Search for the cell housing the specified text and yield its [x, y] center coordinate. 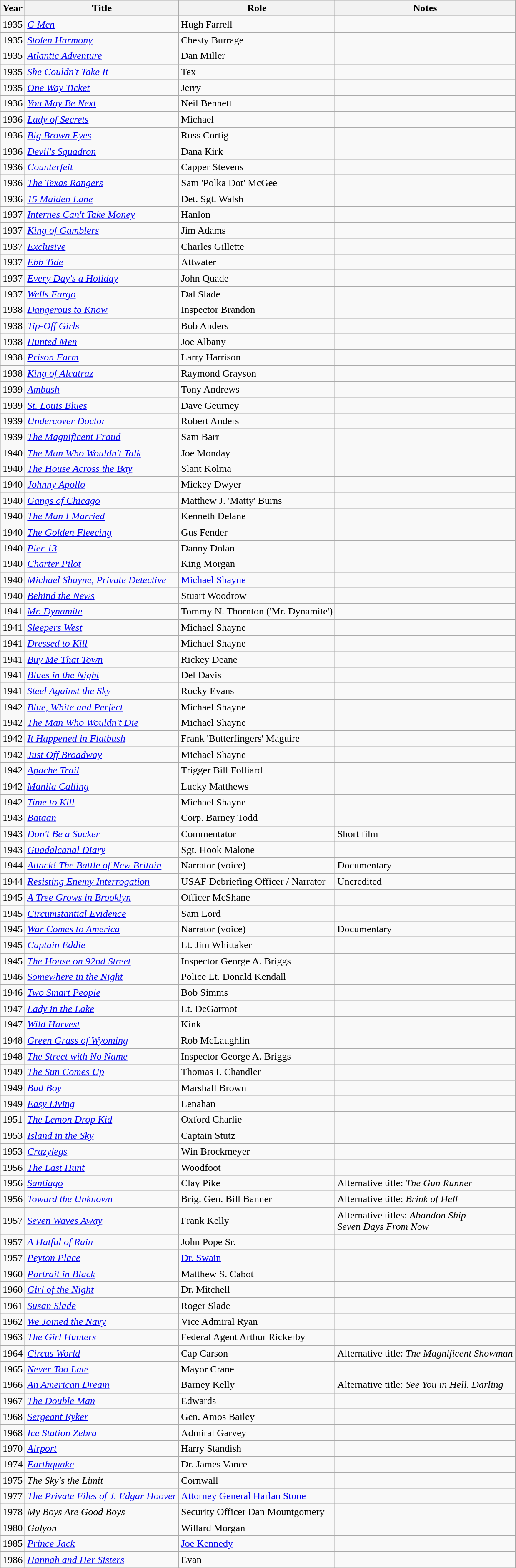
Dave Geurney [257, 405]
Stuart Woodrow [257, 596]
Every Day's a Holiday [102, 278]
The Texas Rangers [102, 183]
Corp. Barney Todd [257, 818]
Gus Fender [257, 532]
Earthquake [102, 1464]
Circumstantial Evidence [102, 913]
Dr. Mitchell [257, 1290]
Wild Harvest [102, 1024]
1967 [13, 1401]
Dr. Swain [257, 1258]
Thomas I. Chandler [257, 1072]
Tip-Off Girls [102, 326]
Michael Shayne, Private Detective [102, 580]
Lucky Matthews [257, 786]
Joe Monday [257, 453]
1970 [13, 1448]
Joe Albany [257, 342]
Harry Standish [257, 1448]
Prince Jack [102, 1544]
Attwater [257, 262]
King of Gamblers [102, 231]
Inspector Brandon [257, 310]
Dana Kirk [257, 151]
A Tree Grows in Brooklyn [102, 897]
Lady in the Lake [102, 1009]
Sam Lord [257, 913]
Dressed to Kill [102, 643]
The Double Man [102, 1401]
Michael [257, 119]
Ambush [102, 389]
1977 [13, 1496]
Sgt. Hook Malone [257, 850]
The Sun Comes Up [102, 1072]
It Happened in Flatbush [102, 739]
Peyton Place [102, 1258]
Charles Gillette [257, 247]
Santiago [102, 1183]
Dr. James Vance [257, 1464]
Captain Stutz [257, 1135]
Willard Morgan [257, 1528]
1951 [13, 1120]
The Man Who Wouldn't Talk [102, 453]
One Way Ticket [102, 88]
Captain Eddie [102, 945]
Tommy N. Thornton ('Mr. Dynamite') [257, 612]
An American Dream [102, 1385]
Undercover Doctor [102, 421]
The Girl Hunters [102, 1337]
Dal Slade [257, 294]
1974 [13, 1464]
Susan Slade [102, 1306]
Manila Calling [102, 786]
Bataan [102, 818]
King Morgan [257, 564]
The Street with No Name [102, 1056]
The Magnificent Fraud [102, 437]
Win Brockmeyer [257, 1151]
Stolen Harmony [102, 40]
Girl of the Night [102, 1290]
Cap Carson [257, 1353]
Uncredited [425, 881]
She Couldn't Take It [102, 72]
Crazylegs [102, 1151]
Admiral Garvey [257, 1432]
Chesty Burrage [257, 40]
Capper Stevens [257, 167]
Commentator [257, 834]
The Last Hunt [102, 1167]
Behind the News [102, 596]
Ice Station Zebra [102, 1432]
Year [13, 8]
Jerry [257, 88]
Steel Against the Sky [102, 691]
Frank 'Butterfingers' Maguire [257, 739]
Roger Slade [257, 1306]
Brig. Gen. Bill Banner [257, 1199]
Ebb Tide [102, 262]
1961 [13, 1306]
The Golden Fleecing [102, 532]
Bad Boy [102, 1088]
The Private Files of J. Edgar Hoover [102, 1496]
Airport [102, 1448]
Edwards [257, 1401]
Time to Kill [102, 802]
1965 [13, 1369]
Vice Admiral Ryan [257, 1321]
Circus World [102, 1353]
Sam 'Polka Dot' McGee [257, 183]
Role [257, 8]
Johnny Apollo [102, 485]
Evan [257, 1560]
Lenahan [257, 1104]
Marshall Brown [257, 1088]
Joe Kennedy [257, 1544]
Rocky Evans [257, 691]
Two Smart People [102, 993]
Buy Me That Town [102, 659]
Matthew S. Cabot [257, 1274]
You May Be Next [102, 103]
Seven Waves Away [102, 1221]
Hugh Farrell [257, 24]
Dan Miller [257, 56]
1966 [13, 1385]
John Pope Sr. [257, 1242]
Gen. Amos Bailey [257, 1417]
Alternative title: See You in Hell, Darling [425, 1385]
Attorney General Harlan Stone [257, 1496]
1963 [13, 1337]
Lt. DeGarmot [257, 1009]
Title [102, 8]
Slant Kolma [257, 469]
Lt. Jim Whittaker [257, 945]
Devil's Squadron [102, 151]
1962 [13, 1321]
Portrait in Black [102, 1274]
Officer McShane [257, 897]
Big Brown Eyes [102, 135]
Federal Agent Arthur Rickerby [257, 1337]
Hanlon [257, 215]
Police Lt. Donald Kendall [257, 977]
The Man I Married [102, 516]
Blues in the Night [102, 675]
Tex [257, 72]
We Joined the Navy [102, 1321]
Oxford Charlie [257, 1120]
Matthew J. 'Matty' Burns [257, 501]
St. Louis Blues [102, 405]
The Man Who Wouldn't Die [102, 723]
G Men [102, 24]
Hunted Men [102, 342]
Kink [257, 1024]
Internes Can't Take Money [102, 215]
Notes [425, 8]
Mayor Crane [257, 1369]
Just Off Broadway [102, 755]
Neil Bennett [257, 103]
Sam Barr [257, 437]
Rickey Deane [257, 659]
My Boys Are Good Boys [102, 1512]
Robert Anders [257, 421]
Alternative title: The Magnificent Showman [425, 1353]
Tony Andrews [257, 389]
Short film [425, 834]
Russ Cortig [257, 135]
Sergeant Ryker [102, 1417]
Jim Adams [257, 231]
Det. Sgt. Walsh [257, 199]
The Lemon Drop Kid [102, 1120]
Galyon [102, 1528]
Alternative titles: Abandon ShipSeven Days From Now [425, 1221]
Wells Fargo [102, 294]
Bob Anders [257, 326]
Pier 13 [102, 548]
Mr. Dynamite [102, 612]
Clay Pike [257, 1183]
Alternative title: The Gun Runner [425, 1183]
Trigger Bill Folliard [257, 770]
Bob Simms [257, 993]
Rob McLaughlin [257, 1040]
Gangs of Chicago [102, 501]
1985 [13, 1544]
Barney Kelly [257, 1385]
Sleepers West [102, 627]
A Hatful of Rain [102, 1242]
Toward the Unknown [102, 1199]
The House on 92nd Street [102, 961]
Counterfeit [102, 167]
Easy Living [102, 1104]
Atlantic Adventure [102, 56]
1975 [13, 1480]
Danny Dolan [257, 548]
Mickey Dwyer [257, 485]
King of Alcatraz [102, 373]
Alternative title: Brink of Hell [425, 1199]
Dangerous to Know [102, 310]
Cornwall [257, 1480]
Resisting Enemy Interrogation [102, 881]
Woodfoot [257, 1167]
Kenneth Delane [257, 516]
USAF Debriefing Officer / Narrator [257, 881]
1964 [13, 1353]
Frank Kelly [257, 1221]
The Sky's the Limit [102, 1480]
15 Maiden Lane [102, 199]
Attack! The Battle of New Britain [102, 866]
Green Grass of Wyoming [102, 1040]
Larry Harrison [257, 357]
1980 [13, 1528]
Never Too Late [102, 1369]
Island in the Sky [102, 1135]
Blue, White and Perfect [102, 707]
1986 [13, 1560]
Don't Be a Sucker [102, 834]
Del Davis [257, 675]
1978 [13, 1512]
Exclusive [102, 247]
John Quade [257, 278]
Security Officer Dan Mountgomery [257, 1512]
Raymond Grayson [257, 373]
Prison Farm [102, 357]
War Comes to America [102, 929]
Charter Pilot [102, 564]
Apache Trail [102, 770]
Hannah and Her Sisters [102, 1560]
Guadalcanal Diary [102, 850]
Somewhere in the Night [102, 977]
The House Across the Bay [102, 469]
Lady of Secrets [102, 119]
